Scan for the cell matching the given text and deliver its (X, Y) coordinate at center. 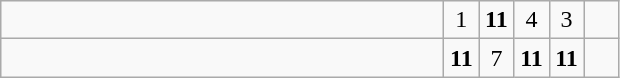
1 (462, 20)
3 (566, 20)
7 (496, 58)
4 (532, 20)
